Provide the (x, y) coordinate of the cell's center where the given text is located.  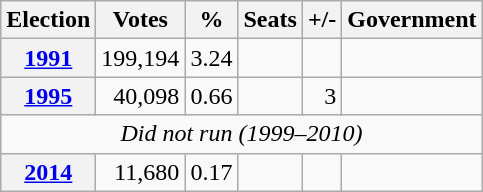
1991 (48, 58)
Did not run (1999–2010) (242, 134)
Election (48, 20)
40,098 (140, 96)
3 (322, 96)
1995 (48, 96)
% (212, 20)
Government (412, 20)
3.24 (212, 58)
+/- (322, 20)
Seats (270, 20)
0.66 (212, 96)
0.17 (212, 172)
11,680 (140, 172)
2014 (48, 172)
Votes (140, 20)
199,194 (140, 58)
